Determine the (X, Y) coordinate at the center of the cell enclosing the given text.  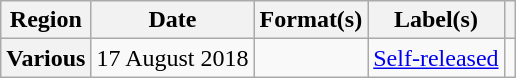
Region (46, 20)
Date (172, 20)
Label(s) (436, 20)
Format(s) (311, 20)
Self-released (436, 58)
Various (46, 58)
17 August 2018 (172, 58)
